Output the [x, y] coordinate of the center of the cell containing the given text.  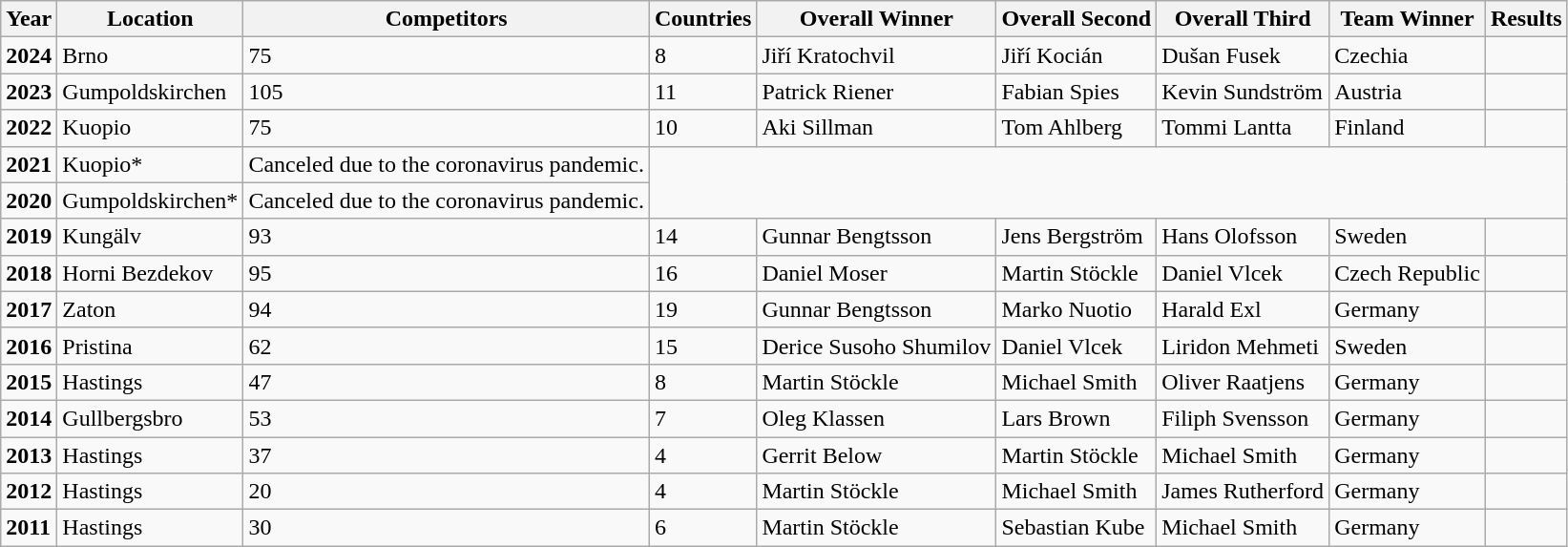
Tom Ahlberg [1077, 128]
Gumpoldskirchen [151, 92]
20 [447, 492]
2019 [29, 237]
15 [702, 346]
Finland [1408, 128]
2021 [29, 164]
2023 [29, 92]
Dušan Fusek [1243, 55]
2014 [29, 418]
Marko Nuotio [1077, 309]
Kuopio* [151, 164]
11 [702, 92]
Overall Third [1243, 19]
Liridon Mehmeti [1243, 346]
94 [447, 309]
Jiří Kocián [1077, 55]
Aki Sillman [876, 128]
Horni Bezdekov [151, 273]
Pristina [151, 346]
Location [151, 19]
Team Winner [1408, 19]
Czech Republic [1408, 273]
2017 [29, 309]
Tommi Lantta [1243, 128]
10 [702, 128]
2011 [29, 528]
19 [702, 309]
Results [1526, 19]
Jiří Kratochvil [876, 55]
6 [702, 528]
Czechia [1408, 55]
2024 [29, 55]
Year [29, 19]
Harald Exl [1243, 309]
Derice Susoho Shumilov [876, 346]
53 [447, 418]
Overall Second [1077, 19]
Gerrit Below [876, 455]
2015 [29, 382]
Zaton [151, 309]
Brno [151, 55]
Overall Winner [876, 19]
Oleg Klassen [876, 418]
2020 [29, 200]
Oliver Raatjens [1243, 382]
James Rutherford [1243, 492]
Fabian Spies [1077, 92]
47 [447, 382]
Gullbergsbro [151, 418]
2018 [29, 273]
Kungälv [151, 237]
Competitors [447, 19]
Lars Brown [1077, 418]
2013 [29, 455]
14 [702, 237]
Sebastian Kube [1077, 528]
Daniel Moser [876, 273]
2022 [29, 128]
Kevin Sundström [1243, 92]
93 [447, 237]
Gumpoldskirchen* [151, 200]
30 [447, 528]
105 [447, 92]
Hans Olofsson [1243, 237]
2012 [29, 492]
7 [702, 418]
37 [447, 455]
Jens Bergström [1077, 237]
2016 [29, 346]
16 [702, 273]
Filiph Svensson [1243, 418]
Austria [1408, 92]
95 [447, 273]
Patrick Riener [876, 92]
62 [447, 346]
Countries [702, 19]
Kuopio [151, 128]
